Scan for the cell matching the given text and deliver its (x, y) coordinate at center. 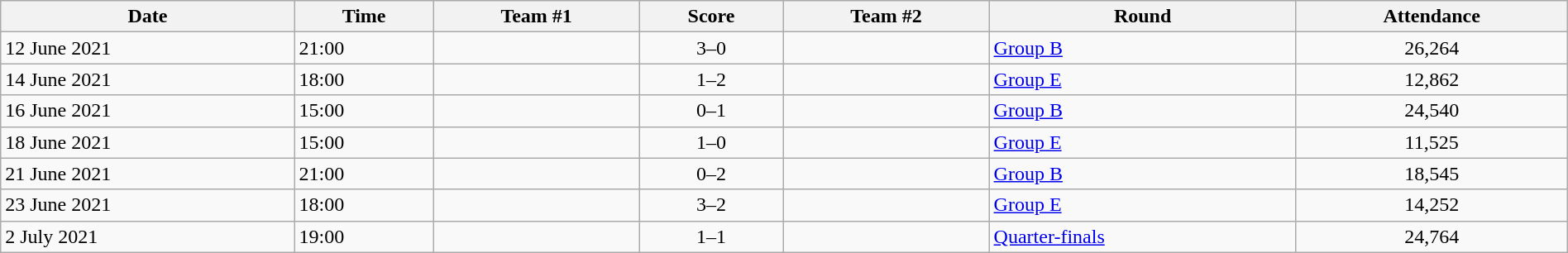
24,540 (1432, 111)
Time (364, 17)
Team #2 (887, 17)
3–2 (711, 205)
0–1 (711, 111)
1–2 (711, 79)
3–0 (711, 48)
Score (711, 17)
26,264 (1432, 48)
18 June 2021 (147, 142)
23 June 2021 (147, 205)
Team #1 (536, 17)
Attendance (1432, 17)
1–1 (711, 236)
Round (1143, 17)
19:00 (364, 236)
16 June 2021 (147, 111)
12 June 2021 (147, 48)
12,862 (1432, 79)
24,764 (1432, 236)
21 June 2021 (147, 174)
0–2 (711, 174)
Date (147, 17)
1–0 (711, 142)
2 July 2021 (147, 236)
Quarter-finals (1143, 236)
18,545 (1432, 174)
14,252 (1432, 205)
14 June 2021 (147, 79)
11,525 (1432, 142)
